Provide the [x, y] coordinate of the cell's center where the given text is located.  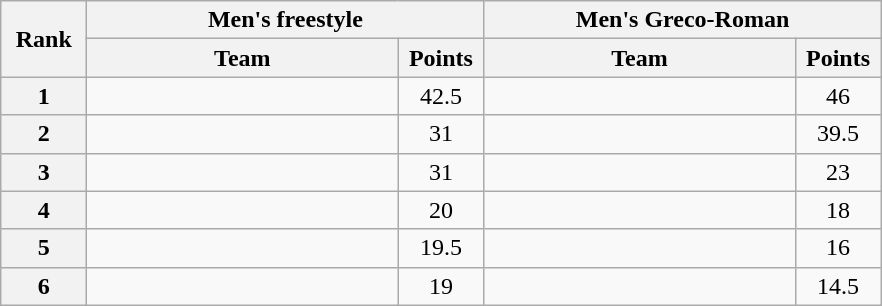
3 [44, 172]
Men's Greco-Roman [682, 20]
42.5 [441, 96]
16 [838, 248]
2 [44, 134]
20 [441, 210]
19 [441, 286]
6 [44, 286]
14.5 [838, 286]
4 [44, 210]
39.5 [838, 134]
5 [44, 248]
Men's freestyle [286, 20]
46 [838, 96]
23 [838, 172]
1 [44, 96]
19.5 [441, 248]
Rank [44, 39]
18 [838, 210]
